Capture the cell that displays the provided text and extract its (x, y) central coordinate. 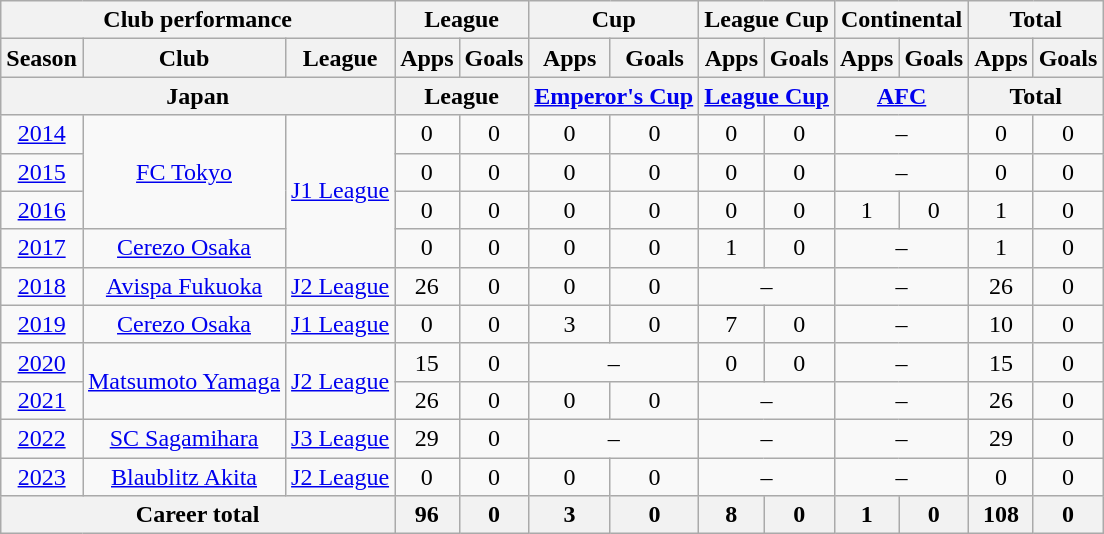
2023 (42, 477)
2018 (42, 286)
Matsumoto Yamaga (184, 381)
Career total (198, 515)
Emperor's Cup (614, 96)
SC Sagamihara (184, 438)
2021 (42, 400)
Continental (901, 20)
Cup (614, 20)
2020 (42, 362)
Blaublitz Akita (184, 477)
2019 (42, 324)
Season (42, 58)
Avispa Fukuoka (184, 286)
2017 (42, 248)
Club (184, 58)
2014 (42, 134)
96 (427, 515)
2022 (42, 438)
2016 (42, 210)
10 (1001, 324)
Club performance (198, 20)
Japan (198, 96)
7 (732, 324)
8 (732, 515)
FC Tokyo (184, 172)
108 (1001, 515)
AFC (901, 96)
J3 League (340, 438)
2015 (42, 172)
